Detect which cell encompasses the target text, then output its (x, y) center coordinate. 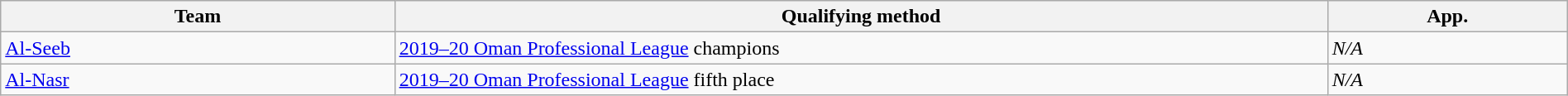
Qualifying method (861, 17)
App. (1447, 17)
2019–20 Oman Professional League fifth place (861, 79)
Al-Seeb (198, 48)
Al-Nasr (198, 79)
Team (198, 17)
2019–20 Oman Professional League champions (861, 48)
